From the cell containing the given text, extract its center point as [X, Y] coordinate. 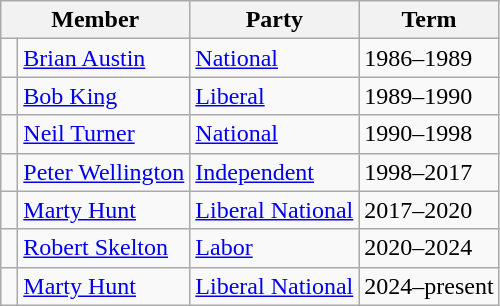
Peter Wellington [104, 172]
Term [429, 20]
Member [96, 20]
1990–1998 [429, 134]
Neil Turner [104, 134]
2024–present [429, 286]
Party [274, 20]
1986–1989 [429, 58]
2017–2020 [429, 210]
1989–1990 [429, 96]
1998–2017 [429, 172]
Brian Austin [104, 58]
Robert Skelton [104, 248]
Bob King [104, 96]
Independent [274, 172]
Liberal [274, 96]
2020–2024 [429, 248]
Labor [274, 248]
